Identify which cell holds the provided text, then report its [x, y] central coordinate. 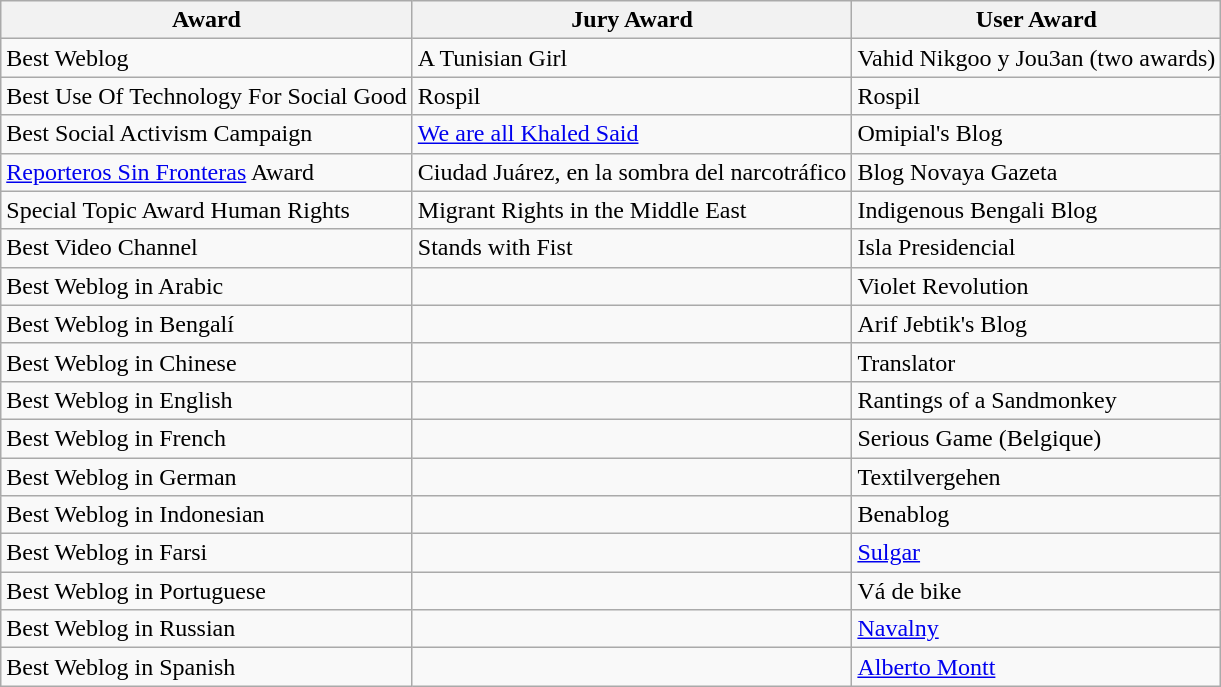
Best Weblog in Portuguese [207, 591]
Textilvergehen [1036, 477]
Stands with Fist [632, 248]
Ciudad Juárez, en la sombra del narcotráfico [632, 172]
Award [207, 20]
Best Weblog in Spanish [207, 667]
We are all Khaled Said [632, 134]
Jury Award [632, 20]
Rantings of a Sandmonkey [1036, 400]
Omipial's Blog [1036, 134]
Translator [1036, 362]
Special Topic Award Human Rights [207, 210]
Best Weblog in German [207, 477]
Arif Jebtik's Blog [1036, 324]
Serious Game (Belgique) [1036, 438]
Migrant Rights in the Middle East [632, 210]
Best Use Of Technology For Social Good [207, 96]
User Award [1036, 20]
Best Video Channel [207, 248]
Best Weblog in French [207, 438]
Alberto Montt [1036, 667]
Vá de bike [1036, 591]
Vahid Nikgoo y Jou3an (two awards) [1036, 58]
Blog Novaya Gazeta [1036, 172]
Best Weblog in Indonesian [207, 515]
Best Weblog in English [207, 400]
Reporteros Sin Fronteras Award [207, 172]
Best Social Activism Campaign [207, 134]
Indigenous Bengali Blog [1036, 210]
Best Weblog in Russian [207, 629]
Violet Revolution [1036, 286]
Best Weblog [207, 58]
A Tunisian Girl [632, 58]
Isla Presidencial [1036, 248]
Sulgar [1036, 553]
Best Weblog in Arabic [207, 286]
Best Weblog in Chinese [207, 362]
Best Weblog in Farsi [207, 553]
Navalny [1036, 629]
Best Weblog in Bengalí [207, 324]
Benablog [1036, 515]
